For the text-containing cell, return its midpoint in (X, Y) coordinate format. 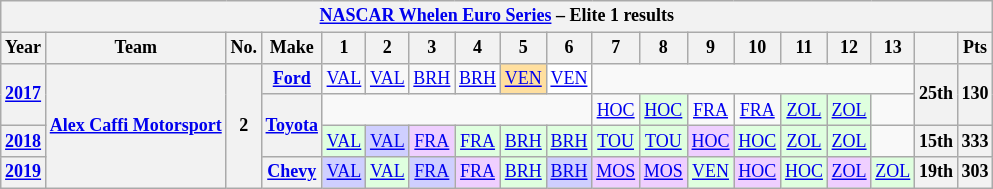
3 (432, 48)
13 (893, 48)
12 (849, 48)
Chevy (292, 172)
2018 (24, 140)
1 (344, 48)
333 (975, 140)
Ford (292, 78)
Pts (975, 48)
Make (292, 48)
Year (24, 48)
25th (936, 94)
4 (478, 48)
15th (936, 140)
19th (936, 172)
6 (569, 48)
9 (710, 48)
No. (244, 48)
11 (804, 48)
Team (136, 48)
303 (975, 172)
2019 (24, 172)
10 (758, 48)
5 (523, 48)
Alex Caffi Motorsport (136, 126)
7 (616, 48)
Toyota (292, 125)
8 (663, 48)
130 (975, 94)
2017 (24, 94)
NASCAR Whelen Euro Series – Elite 1 results (497, 16)
